For the text-containing cell, return its midpoint in (x, y) coordinate format. 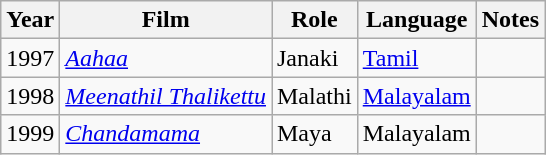
1997 (30, 58)
Meenathil Thalikettu (166, 96)
Film (166, 20)
Malathi (315, 96)
1999 (30, 134)
Year (30, 20)
Role (315, 20)
Maya (315, 134)
Aahaa (166, 58)
Language (416, 20)
Tamil (416, 58)
Notes (510, 20)
1998 (30, 96)
Chandamama (166, 134)
Janaki (315, 58)
